Return the (X, Y) coordinate for the center point of the cell that contains the specified text.  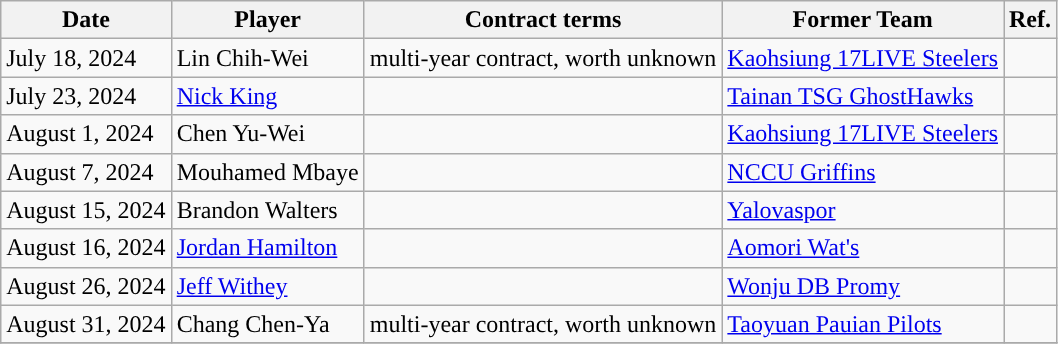
Lin Chih-Wei (268, 58)
NCCU Griffins (863, 172)
Jordan Hamilton (268, 248)
August 15, 2024 (86, 210)
Tainan TSG GhostHawks (863, 96)
Brandon Walters (268, 210)
Former Team (863, 20)
July 18, 2024 (86, 58)
August 26, 2024 (86, 286)
Aomori Wat's (863, 248)
August 1, 2024 (86, 134)
Contract terms (543, 20)
August 31, 2024 (86, 324)
Taoyuan Pauian Pilots (863, 324)
August 16, 2024 (86, 248)
Jeff Withey (268, 286)
Wonju DB Promy (863, 286)
Nick King (268, 96)
Player (268, 20)
Mouhamed Mbaye (268, 172)
Date (86, 20)
Chang Chen-Ya (268, 324)
Chen Yu-Wei (268, 134)
August 7, 2024 (86, 172)
July 23, 2024 (86, 96)
Yalovaspor (863, 210)
Ref. (1030, 20)
